Scan for the cell matching the given text and deliver its [X, Y] coordinate at center. 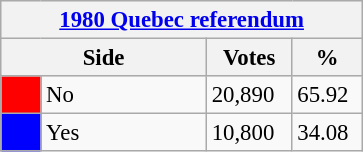
1980 Quebec referendum [182, 20]
No [124, 95]
10,800 [249, 133]
% [328, 58]
34.08 [328, 133]
20,890 [249, 95]
Side [104, 58]
Yes [124, 133]
65.92 [328, 95]
Votes [249, 58]
